Capture the cell that displays the provided text and extract its [x, y] central coordinate. 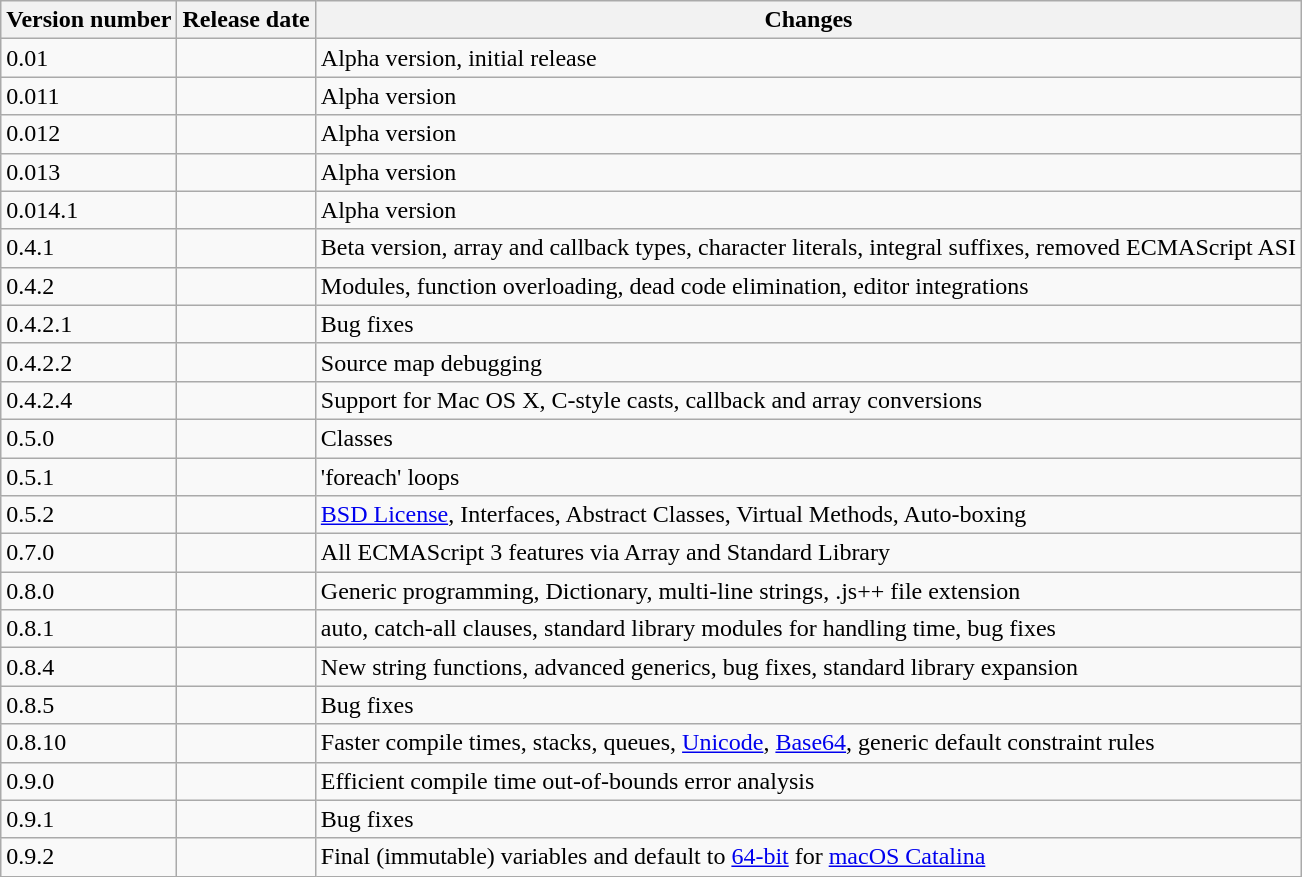
0.4.1 [89, 248]
Release date [246, 20]
0.5.0 [89, 438]
Modules, function overloading, dead code elimination, editor integrations [808, 286]
0.4.2.1 [89, 324]
0.8.4 [89, 667]
Generic programming, Dictionary, multi-line strings, .js++ file extension [808, 591]
0.012 [89, 134]
0.8.0 [89, 591]
0.9.1 [89, 819]
0.5.2 [89, 515]
Classes [808, 438]
0.011 [89, 96]
0.013 [89, 172]
Support for Mac OS X, C-style casts, callback and array conversions [808, 400]
Source map debugging [808, 362]
0.8.10 [89, 743]
0.9.0 [89, 781]
Final (immutable) variables and default to 64-bit for macOS Catalina [808, 857]
0.014.1 [89, 210]
auto, catch-all clauses, standard library modules for handling time, bug fixes [808, 629]
0.4.2.4 [89, 400]
0.8.5 [89, 705]
0.8.1 [89, 629]
0.5.1 [89, 477]
All ECMAScript 3 features via Array and Standard Library [808, 553]
Alpha version, initial release [808, 58]
Efficient compile time out-of-bounds error analysis [808, 781]
Changes [808, 20]
0.7.0 [89, 553]
'foreach' loops [808, 477]
Version number [89, 20]
BSD License, Interfaces, Abstract Classes, Virtual Methods, Auto-boxing [808, 515]
0.01 [89, 58]
0.9.2 [89, 857]
New string functions, advanced generics, bug fixes, standard library expansion [808, 667]
0.4.2 [89, 286]
Beta version, array and callback types, character literals, integral suffixes, removed ECMAScript ASI [808, 248]
0.4.2.2 [89, 362]
Faster compile times, stacks, queues, Unicode, Base64, generic default constraint rules [808, 743]
